Output the (X, Y) coordinate of the center of the cell containing the given text.  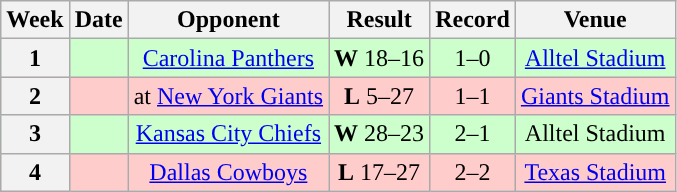
W 18–16 (380, 58)
Result (380, 20)
Venue (595, 20)
1–0 (473, 58)
Kansas City Chiefs (228, 134)
L 17–27 (380, 172)
2 (35, 96)
2–1 (473, 134)
Carolina Panthers (228, 58)
Texas Stadium (595, 172)
4 (35, 172)
Giants Stadium (595, 96)
3 (35, 134)
2–2 (473, 172)
W 28–23 (380, 134)
Record (473, 20)
L 5–27 (380, 96)
Opponent (228, 20)
Week (35, 20)
1 (35, 58)
Dallas Cowboys (228, 172)
1–1 (473, 96)
at New York Giants (228, 96)
Date (98, 20)
